Locate the cell with the specified text and output its [X, Y] center coordinate. 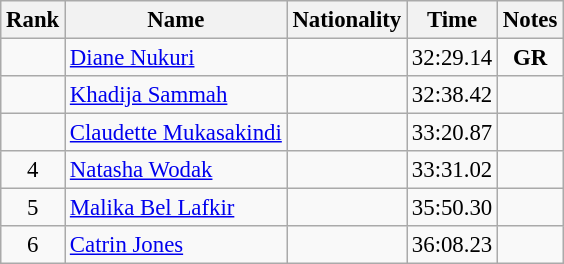
4 [33, 170]
Nationality [346, 20]
32:29.14 [452, 58]
Rank [33, 20]
32:38.42 [452, 95]
36:08.23 [452, 245]
33:31.02 [452, 170]
Time [452, 20]
Natasha Wodak [176, 170]
Diane Nukuri [176, 58]
GR [530, 58]
Claudette Mukasakindi [176, 133]
6 [33, 245]
5 [33, 208]
Name [176, 20]
33:20.87 [452, 133]
Khadija Sammah [176, 95]
35:50.30 [452, 208]
Malika Bel Lafkir [176, 208]
Notes [530, 20]
Catrin Jones [176, 245]
